Find where the given text appears and provide that cell's center as [X, Y] coordinate. 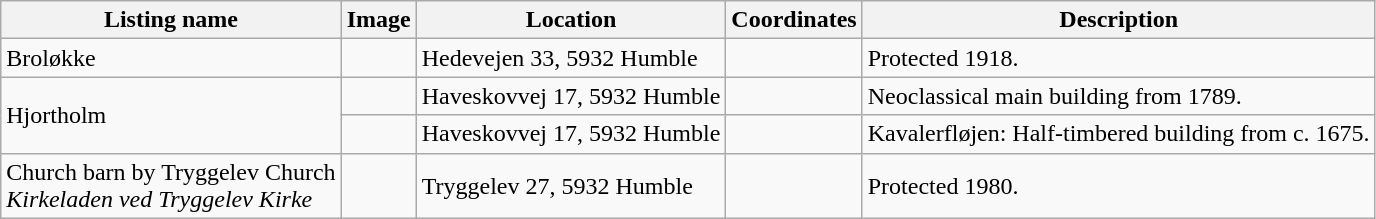
Image [378, 20]
Listing name [171, 20]
Description [1118, 20]
Protected 1918. [1118, 58]
Kavalerfløjen: Half-timbered building from c. 1675. [1118, 134]
Hedevejen 33, 5932 Humble [571, 58]
Church barn by Tryggelev ChurchKirkeladen ved Tryggelev Kirke [171, 186]
Tryggelev 27, 5932 Humble [571, 186]
Location [571, 20]
Neoclassical main building from 1789. [1118, 96]
Broløkke [171, 58]
Protected 1980. [1118, 186]
Coordinates [794, 20]
Hjortholm [171, 115]
